Determine the [x, y] coordinate at the center of the cell enclosing the given text.  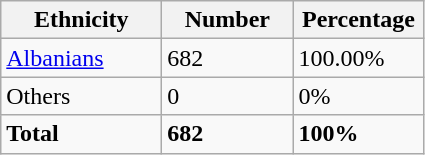
Total [82, 134]
100.00% [358, 58]
0 [228, 96]
100% [358, 134]
0% [358, 96]
Ethnicity [82, 20]
Others [82, 96]
Number [228, 20]
Albanians [82, 58]
Percentage [358, 20]
